Search for the cell housing the specified text and yield its [x, y] center coordinate. 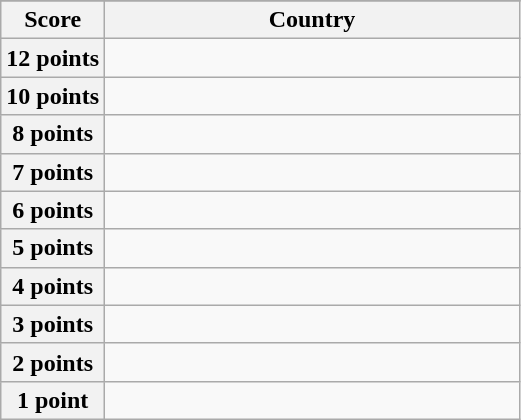
4 points [53, 286]
3 points [53, 324]
6 points [53, 210]
10 points [53, 96]
5 points [53, 248]
8 points [53, 134]
Country [312, 20]
7 points [53, 172]
Score [53, 20]
2 points [53, 362]
12 points [53, 58]
1 point [53, 400]
